Scan for the cell matching the given text and deliver its (x, y) coordinate at center. 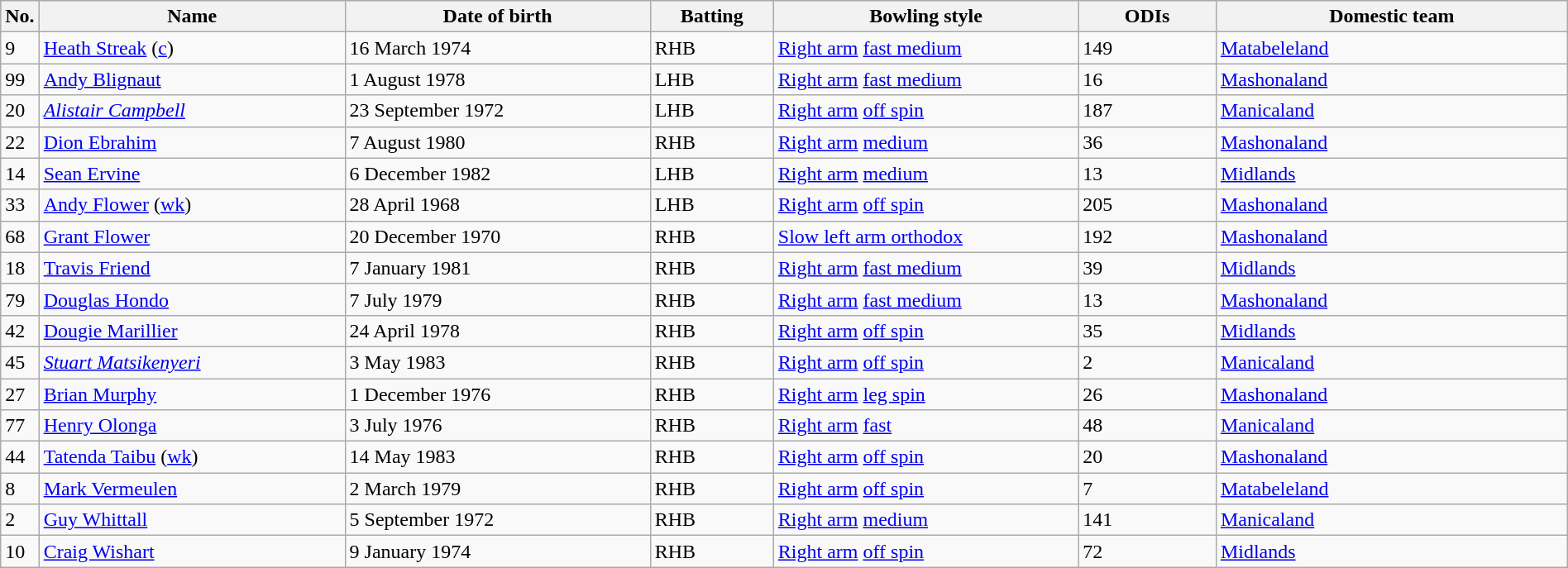
Right arm fast (925, 426)
14 (20, 174)
7 July 1979 (498, 299)
192 (1148, 236)
39 (1148, 268)
16 (1148, 79)
Dougie Marillier (192, 331)
Name (192, 17)
9 January 1974 (498, 551)
Travis Friend (192, 268)
22 (20, 142)
42 (20, 331)
1 August 1978 (498, 79)
No. (20, 17)
10 (20, 551)
44 (20, 457)
Douglas Hondo (192, 299)
ODIs (1148, 17)
3 July 1976 (498, 426)
Right arm leg spin (925, 394)
14 May 1983 (498, 457)
149 (1148, 48)
24 April 1978 (498, 331)
2 March 1979 (498, 489)
7 January 1981 (498, 268)
23 September 1972 (498, 111)
77 (20, 426)
Sean Ervine (192, 174)
36 (1148, 142)
Henry Olonga (192, 426)
1 December 1976 (498, 394)
Domestic team (1391, 17)
Andy Flower (wk) (192, 205)
18 (20, 268)
9 (20, 48)
68 (20, 236)
Heath Streak (c) (192, 48)
Bowling style (925, 17)
45 (20, 362)
187 (1148, 111)
99 (20, 79)
Tatenda Taibu (wk) (192, 457)
16 March 1974 (498, 48)
27 (20, 394)
20 December 1970 (498, 236)
7 (1148, 489)
3 May 1983 (498, 362)
6 December 1982 (498, 174)
7 August 1980 (498, 142)
33 (20, 205)
Alistair Campbell (192, 111)
Andy Blignaut (192, 79)
Slow left arm orthodox (925, 236)
48 (1148, 426)
Mark Vermeulen (192, 489)
Brian Murphy (192, 394)
72 (1148, 551)
Guy Whittall (192, 520)
141 (1148, 520)
28 April 1968 (498, 205)
79 (20, 299)
205 (1148, 205)
26 (1148, 394)
Craig Wishart (192, 551)
Stuart Matsikenyeri (192, 362)
35 (1148, 331)
Date of birth (498, 17)
Dion Ebrahim (192, 142)
5 September 1972 (498, 520)
Batting (711, 17)
8 (20, 489)
Grant Flower (192, 236)
